Pinpoint the cell where the given text exists, returning its [X, Y] midpoint coordinate. 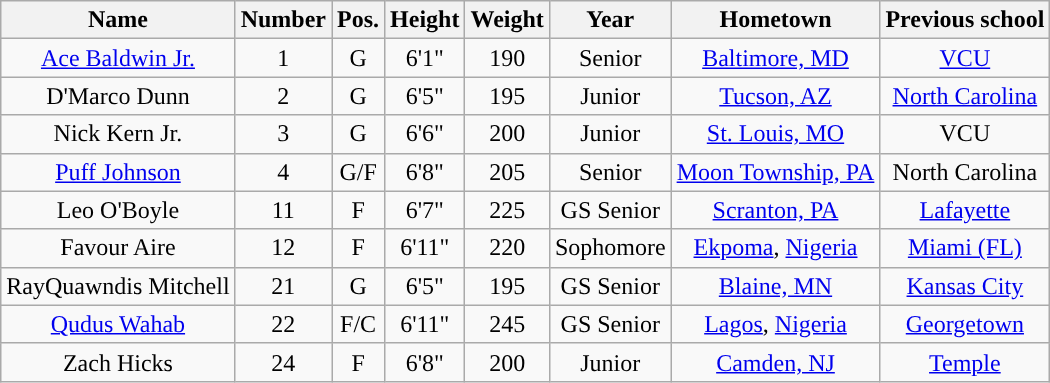
D'Marco Dunn [118, 96]
Temple [965, 362]
Qudus Wahab [118, 324]
Weight [507, 20]
225 [507, 210]
190 [507, 58]
Year [610, 20]
3 [283, 134]
220 [507, 248]
Height [425, 20]
Scranton, PA [776, 210]
6'7" [425, 210]
G/F [358, 172]
6'6" [425, 134]
24 [283, 362]
11 [283, 210]
21 [283, 286]
Miami (FL) [965, 248]
Baltimore, MD [776, 58]
F/C [358, 324]
12 [283, 248]
Nick Kern Jr. [118, 134]
Favour Aire [118, 248]
St. Louis, MO [776, 134]
Puff Johnson [118, 172]
205 [507, 172]
6'1" [425, 58]
Sophomore [610, 248]
Name [118, 20]
Tucson, AZ [776, 96]
Previous school [965, 20]
Moon Township, PA [776, 172]
Georgetown [965, 324]
Camden, NJ [776, 362]
2 [283, 96]
Zach Hicks [118, 362]
RayQuawndis Mitchell [118, 286]
Blaine, MN [776, 286]
Ekpoma, Nigeria [776, 248]
22 [283, 324]
4 [283, 172]
Ace Baldwin Jr. [118, 58]
Number [283, 20]
245 [507, 324]
Lagos, Nigeria [776, 324]
Kansas City [965, 286]
Pos. [358, 20]
Lafayette [965, 210]
Leo O'Boyle [118, 210]
Hometown [776, 20]
1 [283, 58]
